Scan for the cell matching the given text and deliver its [x, y] coordinate at center. 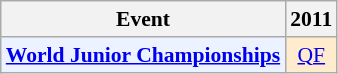
QF [311, 55]
2011 [311, 19]
Event [143, 19]
World Junior Championships [143, 55]
